Capture the cell that displays the provided text and extract its [x, y] central coordinate. 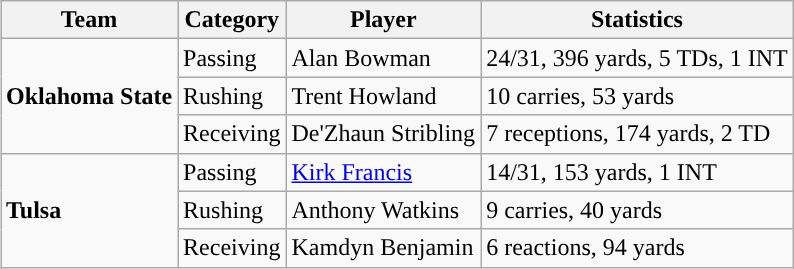
7 receptions, 174 yards, 2 TD [638, 134]
Anthony Watkins [384, 210]
14/31, 153 yards, 1 INT [638, 172]
6 reactions, 94 yards [638, 248]
Trent Howland [384, 96]
10 carries, 53 yards [638, 96]
Kamdyn Benjamin [384, 248]
Statistics [638, 20]
Kirk Francis [384, 172]
Tulsa [88, 210]
Oklahoma State [88, 96]
Player [384, 20]
9 carries, 40 yards [638, 210]
Team [88, 20]
Category [232, 20]
De'Zhaun Stribling [384, 134]
Alan Bowman [384, 58]
24/31, 396 yards, 5 TDs, 1 INT [638, 58]
